Find where the given text appears and provide that cell's center as [X, Y] coordinate. 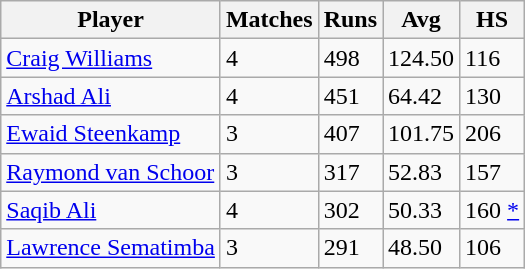
116 [492, 58]
302 [350, 210]
Craig Williams [111, 58]
124.50 [422, 58]
106 [492, 248]
Player [111, 20]
Lawrence Sematimba [111, 248]
407 [350, 134]
101.75 [422, 134]
50.33 [422, 210]
Avg [422, 20]
Ewaid Steenkamp [111, 134]
64.42 [422, 96]
HS [492, 20]
206 [492, 134]
Raymond van Schoor [111, 172]
Runs [350, 20]
160 * [492, 210]
Matches [269, 20]
Saqib Ali [111, 210]
451 [350, 96]
48.50 [422, 248]
157 [492, 172]
Arshad Ali [111, 96]
317 [350, 172]
52.83 [422, 172]
130 [492, 96]
498 [350, 58]
291 [350, 248]
